Pinpoint the cell where the given text exists, returning its (X, Y) midpoint coordinate. 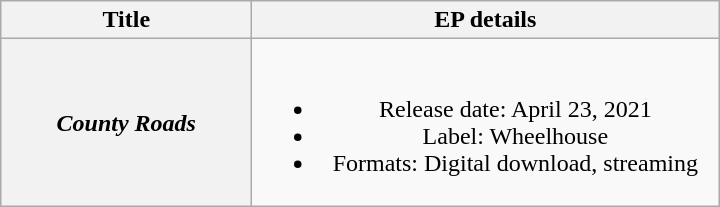
Release date: April 23, 2021Label: WheelhouseFormats: Digital download, streaming (486, 122)
Title (126, 20)
County Roads (126, 122)
EP details (486, 20)
